Return (X, Y) of the center of cell containing provided text 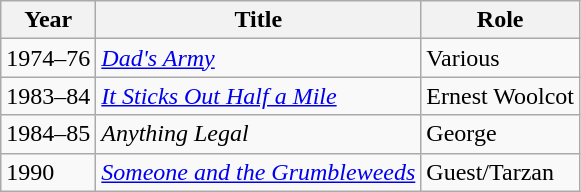
Anything Legal (258, 134)
1974–76 (48, 58)
1983–84 (48, 96)
Dad's Army (258, 58)
1984–85 (48, 134)
Role (500, 20)
Guest/Tarzan (500, 172)
George (500, 134)
Various (500, 58)
Ernest Woolcot (500, 96)
1990 (48, 172)
Someone and the Grumbleweeds (258, 172)
Title (258, 20)
Year (48, 20)
It Sticks Out Half a Mile (258, 96)
